Return the [x, y] coordinate for the center point of the cell that contains the specified text.  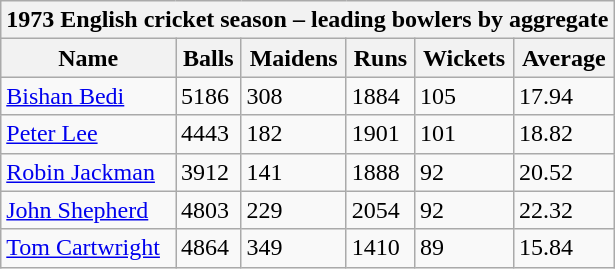
John Shepherd [88, 210]
Runs [380, 58]
229 [294, 210]
89 [464, 248]
1901 [380, 134]
182 [294, 134]
Tom Cartwright [88, 248]
1410 [380, 248]
Peter Lee [88, 134]
Balls [209, 58]
1884 [380, 96]
2054 [380, 210]
141 [294, 172]
1973 English cricket season – leading bowlers by aggregate [308, 20]
17.94 [564, 96]
Name [88, 58]
1888 [380, 172]
22.32 [564, 210]
4803 [209, 210]
Robin Jackman [88, 172]
4443 [209, 134]
101 [464, 134]
105 [464, 96]
4864 [209, 248]
349 [294, 248]
Maidens [294, 58]
18.82 [564, 134]
Average [564, 58]
20.52 [564, 172]
3912 [209, 172]
308 [294, 96]
Wickets [464, 58]
5186 [209, 96]
15.84 [564, 248]
Bishan Bedi [88, 96]
